Determine the (X, Y) coordinate at the center of the cell enclosing the given text.  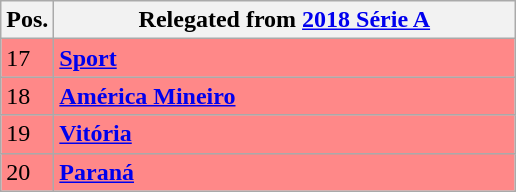
20 (28, 172)
América Mineiro (284, 96)
Relegated from 2018 Série A (284, 20)
17 (28, 58)
18 (28, 96)
19 (28, 134)
Paraná (284, 172)
Sport (284, 58)
Pos. (28, 20)
Vitória (284, 134)
